Locate the cell with the specified text and output its (x, y) center coordinate. 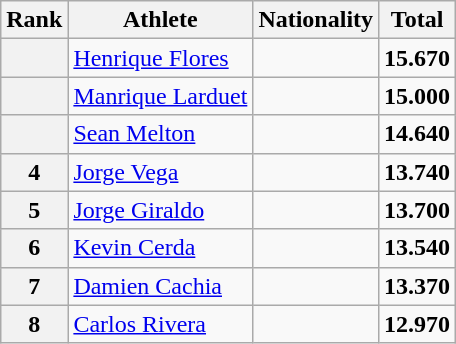
Total (418, 20)
13.540 (418, 248)
13.700 (418, 210)
6 (34, 248)
15.670 (418, 58)
13.740 (418, 172)
Kevin Cerda (160, 248)
13.370 (418, 286)
Jorge Vega (160, 172)
8 (34, 324)
12.970 (418, 324)
4 (34, 172)
Damien Cachia (160, 286)
Carlos Rivera (160, 324)
Jorge Giraldo (160, 210)
Athlete (160, 20)
Nationality (316, 20)
Sean Melton (160, 134)
14.640 (418, 134)
7 (34, 286)
Henrique Flores (160, 58)
Rank (34, 20)
5 (34, 210)
Manrique Larduet (160, 96)
15.000 (418, 96)
